Capture the cell that displays the provided text and extract its (X, Y) central coordinate. 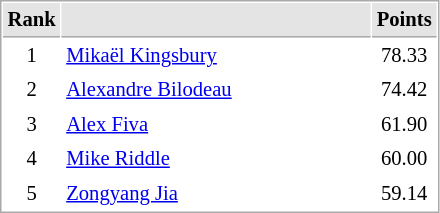
Mike Riddle (216, 158)
Mikaël Kingsbury (216, 56)
Zongyang Jia (216, 194)
Alexandre Bilodeau (216, 90)
60.00 (404, 158)
3 (32, 124)
61.90 (404, 124)
59.14 (404, 194)
78.33 (404, 56)
4 (32, 158)
74.42 (404, 90)
Rank (32, 20)
Points (404, 20)
1 (32, 56)
5 (32, 194)
2 (32, 90)
Alex Fiva (216, 124)
